From the cell containing the given text, extract its center point as [x, y] coordinate. 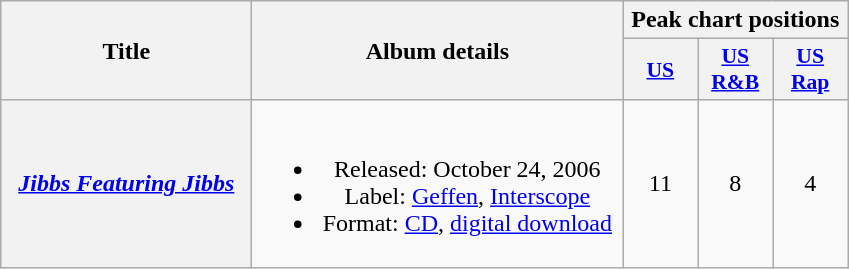
Peak chart positions [736, 20]
US R&B [736, 70]
US [660, 70]
Album details [438, 50]
11 [660, 184]
Title [126, 50]
US Rap [810, 70]
Released: October 24, 2006Label: Geffen, InterscopeFormat: CD, digital download [438, 184]
8 [736, 184]
4 [810, 184]
Jibbs Featuring Jibbs [126, 184]
